Return (X, Y) of the center of cell containing provided text 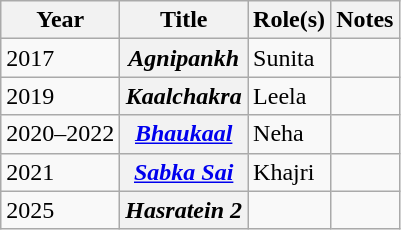
Role(s) (290, 20)
Leela (290, 96)
Sunita (290, 58)
Khajri (290, 172)
Title (184, 20)
Bhaukaal (184, 134)
2021 (60, 172)
Hasratein 2 (184, 210)
Notes (365, 20)
2025 (60, 210)
Year (60, 20)
2020–2022 (60, 134)
Kaalchakra (184, 96)
Sabka Sai (184, 172)
2019 (60, 96)
Agnipankh (184, 58)
Neha (290, 134)
2017 (60, 58)
